Search for the cell housing the specified text and yield its [X, Y] center coordinate. 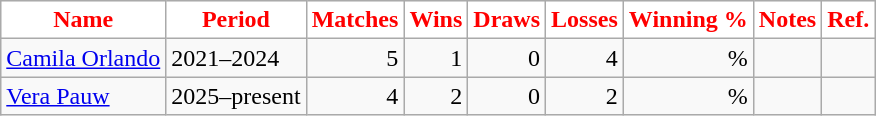
1 [436, 58]
5 [355, 58]
Period [236, 20]
Losses [585, 20]
Ref. [848, 20]
2021–2024 [236, 58]
Camila Orlando [84, 58]
Draws [507, 20]
Notes [787, 20]
Matches [355, 20]
Vera Pauw [84, 96]
Name [84, 20]
Wins [436, 20]
2025–present [236, 96]
Winning % [688, 20]
